Determine the [x, y] coordinate at the center of the cell enclosing the given text.  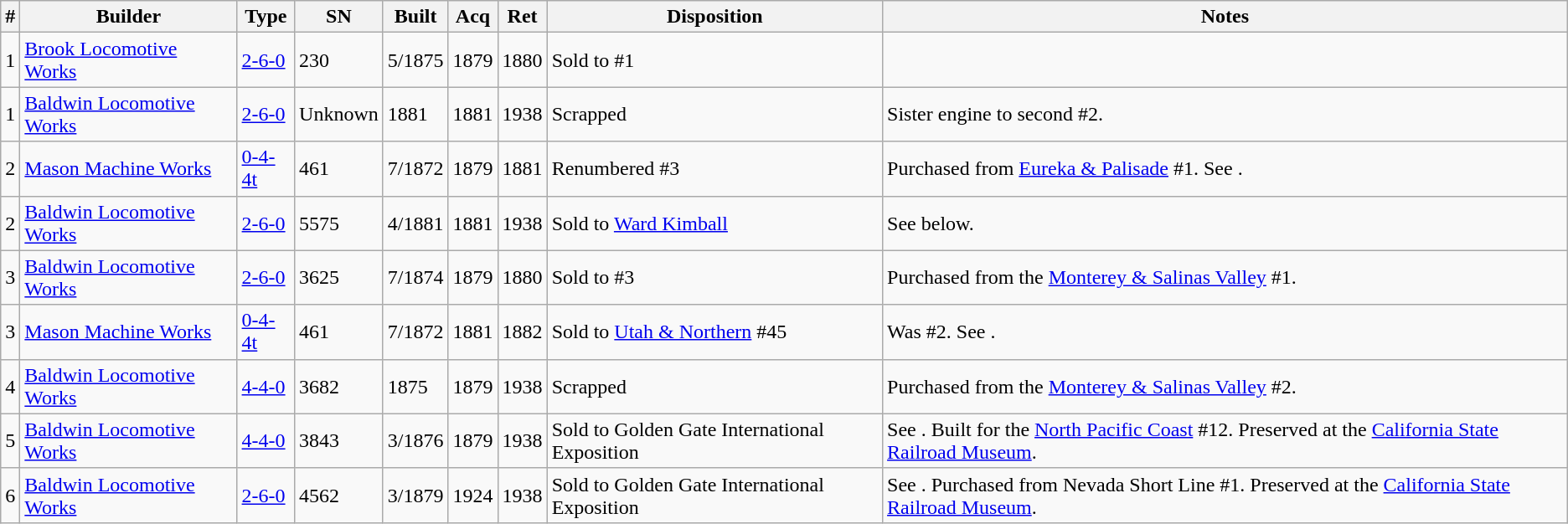
Sister engine to second #2. [1225, 114]
3625 [339, 278]
Purchased from Eureka & Palisade #1. See . [1225, 169]
4 [10, 387]
Purchased from the Monterey & Salinas Valley #2. [1225, 387]
See . Purchased from Nevada Short Line #1. Preserved at the California State Railroad Museum. [1225, 496]
Was #2. See . [1225, 331]
Renumbered #3 [714, 169]
3/1876 [415, 440]
Built [415, 17]
230 [339, 60]
6 [10, 496]
Purchased from the Monterey & Salinas Valley #1. [1225, 278]
5575 [339, 223]
3/1879 [415, 496]
Disposition [714, 17]
1882 [523, 331]
See below. [1225, 223]
4562 [339, 496]
Type [266, 17]
Notes [1225, 17]
Unknown [339, 114]
Builder [129, 17]
Ret [523, 17]
5 [10, 440]
# [10, 17]
3682 [339, 387]
Sold to Ward Kimball [714, 223]
1875 [415, 387]
SN [339, 17]
Sold to #1 [714, 60]
4/1881 [415, 223]
See . Built for the North Pacific Coast #12. Preserved at the California State Railroad Museum. [1225, 440]
Acq [472, 17]
Sold to Utah & Northern #45 [714, 331]
3843 [339, 440]
Sold to #3 [714, 278]
7/1874 [415, 278]
1924 [472, 496]
5/1875 [415, 60]
Brook Locomotive Works [129, 60]
